Output the (X, Y) coordinate of the center of the cell containing the given text.  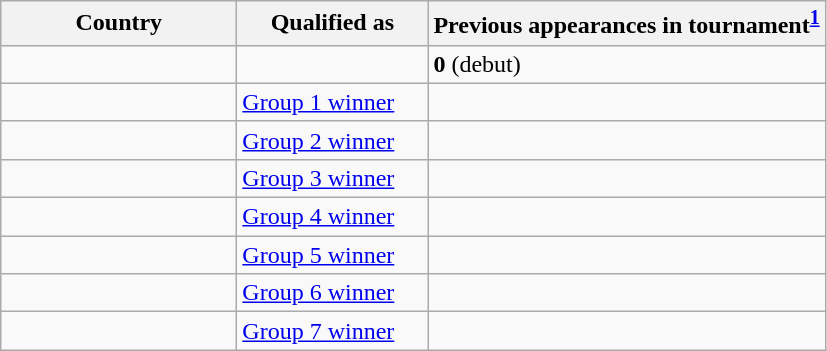
0 (debut) (626, 64)
Group 6 winner (332, 293)
Group 4 winner (332, 217)
Group 2 winner (332, 140)
Previous appearances in tournament1 (626, 24)
Group 3 winner (332, 178)
Group 7 winner (332, 331)
Group 5 winner (332, 255)
Country (119, 24)
Group 1 winner (332, 102)
Qualified as (332, 24)
